Capture the cell that displays the provided text and extract its [x, y] central coordinate. 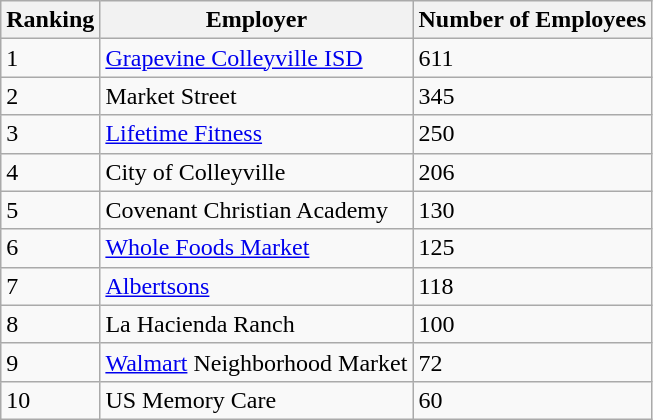
72 [532, 362]
Lifetime Fitness [256, 134]
Whole Foods Market [256, 248]
345 [532, 96]
City of Colleyville [256, 172]
250 [532, 134]
2 [50, 96]
Ranking [50, 20]
US Memory Care [256, 400]
118 [532, 286]
5 [50, 210]
6 [50, 248]
130 [532, 210]
611 [532, 58]
206 [532, 172]
4 [50, 172]
La Hacienda Ranch [256, 324]
100 [532, 324]
Covenant Christian Academy [256, 210]
Number of Employees [532, 20]
125 [532, 248]
8 [50, 324]
Albertsons [256, 286]
Employer [256, 20]
Market Street [256, 96]
7 [50, 286]
3 [50, 134]
60 [532, 400]
10 [50, 400]
9 [50, 362]
1 [50, 58]
Walmart Neighborhood Market [256, 362]
Grapevine Colleyville ISD [256, 58]
